Provide the [X, Y] coordinate of the cell's center where the given text is located.  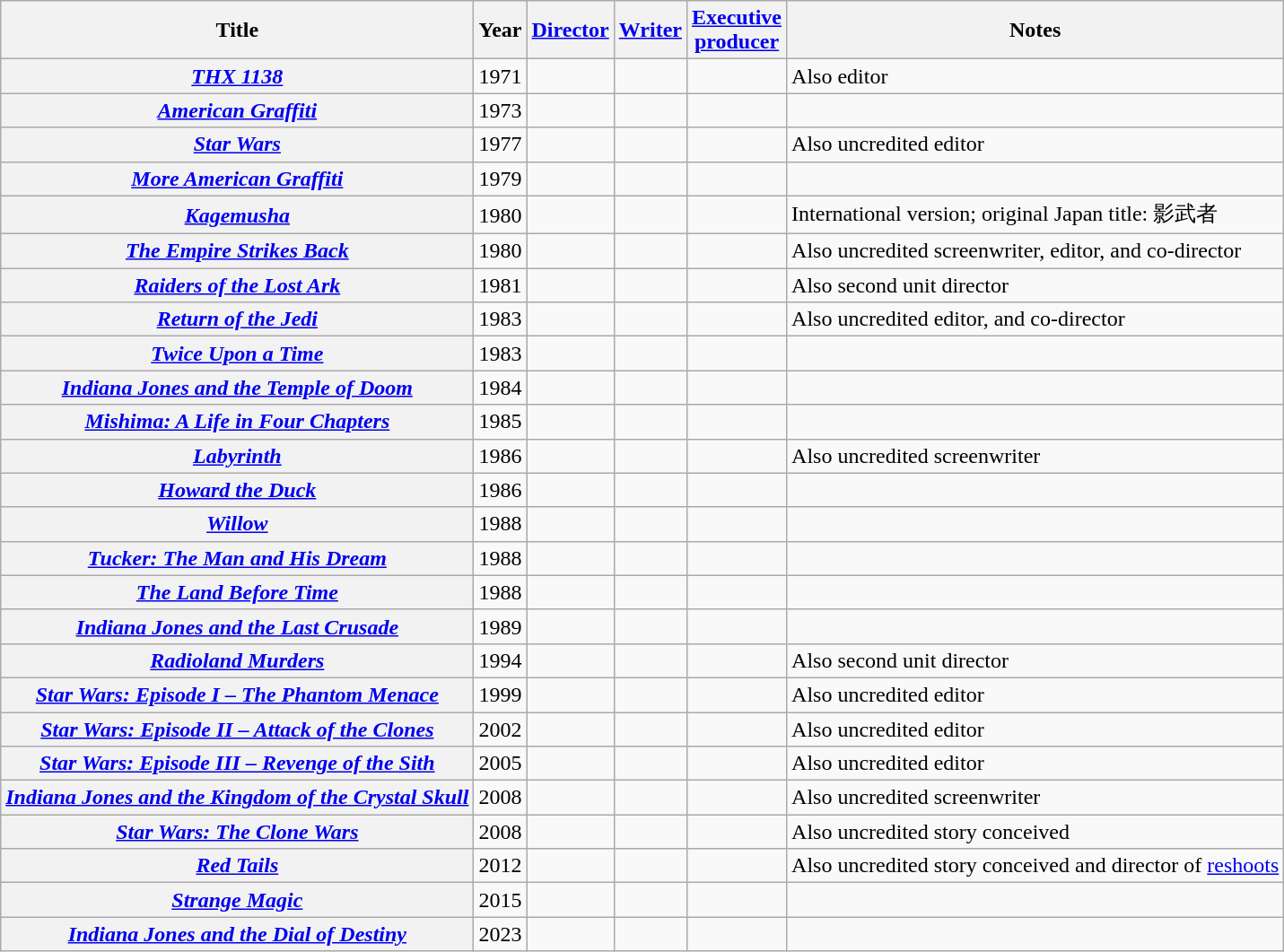
Indiana Jones and the Kingdom of the Crystal Skull [237, 798]
More American Graffiti [237, 179]
2005 [501, 764]
Strange Magic [237, 900]
1999 [501, 694]
Also uncredited story conceived and director of reshoots [1035, 866]
Raiders of the Lost Ark [237, 285]
Return of the Jedi [237, 319]
1979 [501, 179]
International version; original Japan title: 影武者 [1035, 215]
1981 [501, 285]
1984 [501, 388]
The Empire Strikes Back [237, 251]
Also editor [1035, 76]
Mishima: A Life in Four Chapters [237, 422]
Howard the Duck [237, 490]
Indiana Jones and the Temple of Doom [237, 388]
Director [571, 31]
Star Wars [237, 144]
1994 [501, 660]
Notes [1035, 31]
Writer [650, 31]
Radioland Murders [237, 660]
2012 [501, 866]
Also uncredited story conceived [1035, 832]
Labyrinth [237, 456]
Executive producer [736, 31]
2002 [501, 729]
1977 [501, 144]
Indiana Jones and the Last Crusade [237, 626]
Year [501, 31]
American Graffiti [237, 110]
Twice Upon a Time [237, 354]
1971 [501, 76]
Also uncredited editor, and co-director [1035, 319]
1973 [501, 110]
Kagemusha [237, 215]
Willow [237, 524]
The Land Before Time [237, 592]
Indiana Jones and the Dial of Destiny [237, 934]
Star Wars: Episode II – Attack of the Clones [237, 729]
Star Wars: Episode I – The Phantom Menace [237, 694]
Also uncredited screenwriter, editor, and co-director [1035, 251]
Red Tails [237, 866]
Star Wars: The Clone Wars [237, 832]
2023 [501, 934]
1989 [501, 626]
THX 1138 [237, 76]
Star Wars: Episode III – Revenge of the Sith [237, 764]
1985 [501, 422]
2015 [501, 900]
Tucker: The Man and His Dream [237, 558]
Title [237, 31]
